Extract the (X, Y) coordinate from the center of the cell holding the provided text.  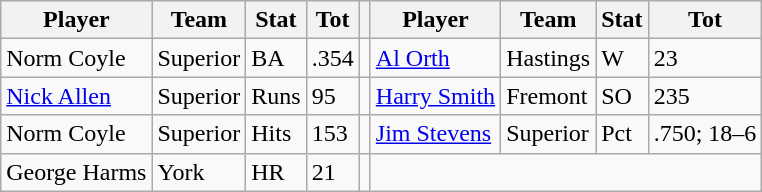
York (199, 172)
.750; 18–6 (705, 134)
21 (332, 172)
Nick Allen (76, 96)
W (622, 58)
Jim Stevens (435, 134)
235 (705, 96)
SO (622, 96)
BA (276, 58)
Harry Smith (435, 96)
Al Orth (435, 58)
153 (332, 134)
George Harms (76, 172)
Fremont (548, 96)
Hastings (548, 58)
Pct (622, 134)
Runs (276, 96)
95 (332, 96)
23 (705, 58)
HR (276, 172)
.354 (332, 58)
Hits (276, 134)
